Determine the (x, y) coordinate at the center of the cell enclosing the given text.  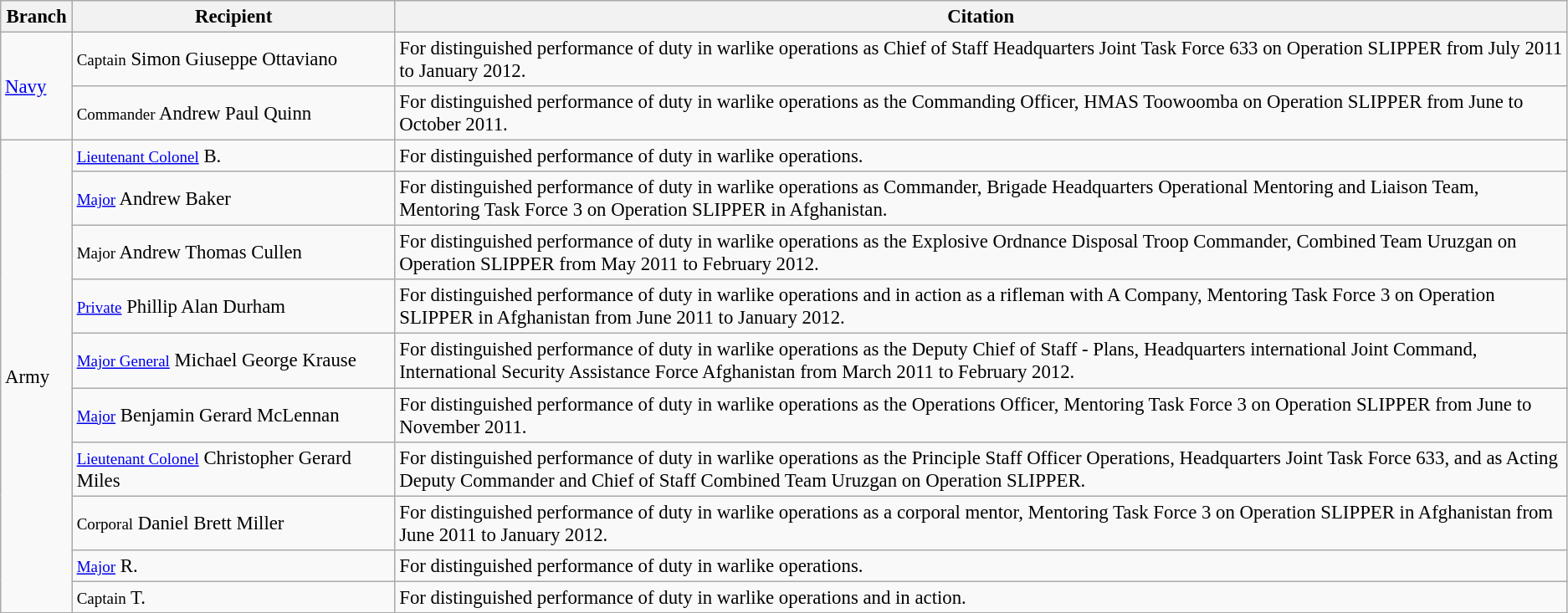
Navy (37, 87)
Captain Simon Giuseppe Ottaviano (233, 60)
Major Andrew Thomas Cullen (233, 253)
Lieutenant Colonel Christopher Gerard Miles (233, 468)
Captain T. (233, 597)
Army (37, 376)
Major Andrew Baker (233, 199)
Private Phillip Alan Durham (233, 306)
Major Benjamin Gerard McLennan (233, 415)
Citation (981, 17)
For distinguished performance of duty in warlike operations as the Commanding Officer, HMAS Toowoomba on Operation SLIPPER from June to October 2011. (981, 114)
Commander Andrew Paul Quinn (233, 114)
Lieutenant Colonel B. (233, 156)
Branch (37, 17)
Recipient (233, 17)
For distinguished performance of duty in warlike operations and in action. (981, 597)
Corporal Daniel Brett Miller (233, 524)
Major General Michael George Krause (233, 361)
Major R. (233, 565)
